From the cell containing the given text, extract its center point as (x, y) coordinate. 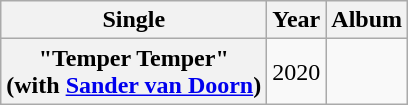
2020 (296, 72)
Single (134, 20)
"Temper Temper"(with Sander van Doorn) (134, 72)
Album (367, 20)
Year (296, 20)
